For the text-containing cell, return its midpoint in (x, y) coordinate format. 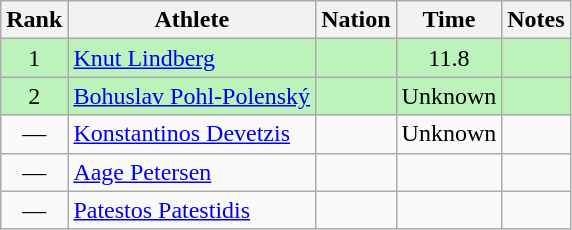
Rank (34, 20)
Athlete (192, 20)
Notes (536, 20)
Knut Lindberg (192, 58)
Konstantinos Devetzis (192, 134)
11.8 (449, 58)
2 (34, 96)
Nation (356, 20)
Aage Petersen (192, 172)
1 (34, 58)
Time (449, 20)
Patestos Patestidis (192, 210)
Bohuslav Pohl-Polenský (192, 96)
